Determine the (X, Y) coordinate at the center of the cell enclosing the given text.  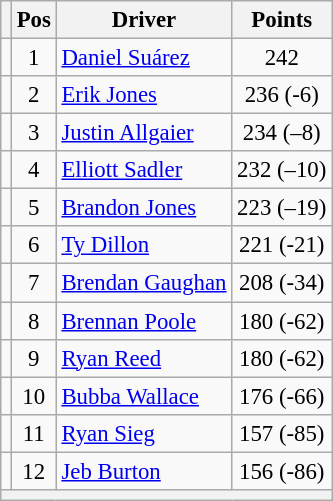
221 (-21) (282, 245)
Erik Jones (144, 95)
10 (34, 396)
11 (34, 433)
12 (34, 471)
1 (34, 58)
232 (–10) (282, 170)
Jeb Burton (144, 471)
234 (–8) (282, 133)
Justin Allgaier (144, 133)
8 (34, 321)
223 (–19) (282, 208)
236 (-6) (282, 95)
157 (-85) (282, 433)
156 (-86) (282, 471)
Points (282, 20)
Brennan Poole (144, 321)
Ryan Sieg (144, 433)
Brendan Gaughan (144, 283)
Brandon Jones (144, 208)
6 (34, 245)
7 (34, 283)
4 (34, 170)
Ty Dillon (144, 245)
242 (282, 58)
Driver (144, 20)
3 (34, 133)
2 (34, 95)
176 (-66) (282, 396)
Bubba Wallace (144, 396)
Ryan Reed (144, 358)
Daniel Suárez (144, 58)
208 (-34) (282, 283)
5 (34, 208)
9 (34, 358)
Pos (34, 20)
Elliott Sadler (144, 170)
